Determine the (x, y) coordinate at the center of the cell enclosing the given text.  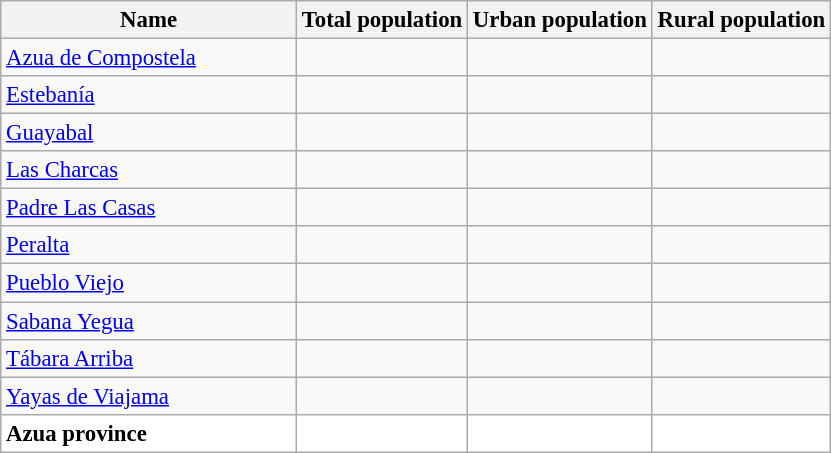
Estebanía (149, 95)
Pueblo Viejo (149, 283)
Azua province (149, 433)
Peralta (149, 245)
Total population (382, 20)
Sabana Yegua (149, 321)
Guayabal (149, 133)
Yayas de Viajama (149, 396)
Tábara Arriba (149, 358)
Las Charcas (149, 170)
Rural population (741, 20)
Urban population (560, 20)
Name (149, 20)
Padre Las Casas (149, 208)
Azua de Compostela (149, 58)
